For the text-containing cell, return its midpoint in [X, Y] coordinate format. 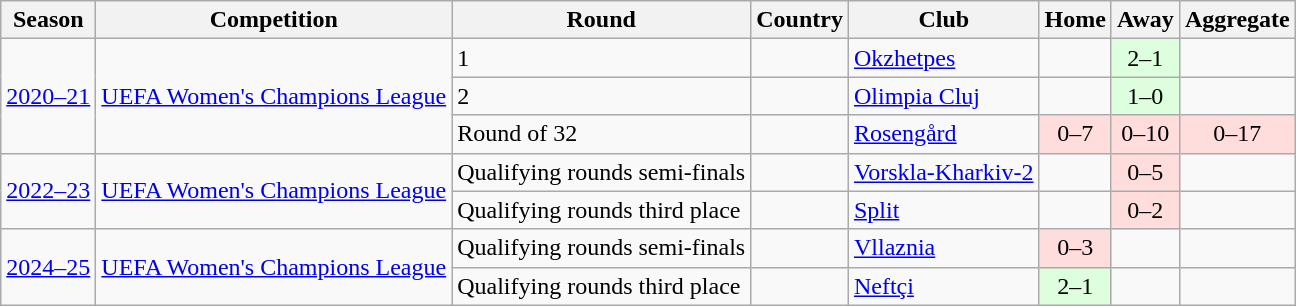
Season [48, 20]
Rosengård [944, 134]
Away [1145, 20]
Vllaznia [944, 248]
Okzhetpes [944, 58]
Club [944, 20]
2024–25 [48, 267]
Round [602, 20]
Round of 32 [602, 134]
0–17 [1237, 134]
Vorskla-Kharkiv-2 [944, 172]
0–3 [1075, 248]
2022–23 [48, 191]
2 [602, 96]
1–0 [1145, 96]
0–7 [1075, 134]
0–10 [1145, 134]
0–5 [1145, 172]
Neftçi [944, 286]
Split [944, 210]
1 [602, 58]
Competition [274, 20]
0–2 [1145, 210]
2020–21 [48, 96]
Aggregate [1237, 20]
Country [800, 20]
Olimpia Cluj [944, 96]
Home [1075, 20]
